From the cell containing the given text, extract its center point as (X, Y) coordinate. 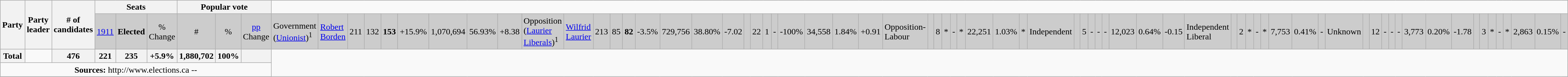
Independent (1051, 32)
3,773 (1414, 32)
Opposition (Laurier Liberals)1 (543, 32)
56.93% (483, 32)
Independent Liberal (1208, 32)
-1.78 (1463, 32)
132 (373, 32)
Party leader (38, 25)
Party (13, 25)
12 (1375, 32)
2 (1241, 32)
22 (756, 32)
0.64% (1149, 32)
Sources: http://www.elections.ca -- (136, 69)
Total (13, 56)
0.15% (1548, 32)
Robert Borden (333, 32)
235 (131, 56)
0.20% (1439, 32)
-100% (792, 32)
82 (629, 32)
-7.02 (733, 32)
85 (617, 32)
34,558 (819, 32)
1911 (105, 32)
Unknown (1344, 32)
12,023 (1123, 32)
100% (228, 56)
-3.5% (647, 32)
Wilfrid Laurier (579, 32)
5 (1084, 32)
213 (602, 32)
1 (767, 32)
pp Change (256, 32)
221 (105, 56)
# ofcandidates (73, 25)
% Change (162, 32)
0.41% (1305, 32)
8 (938, 32)
+8.38 (510, 32)
1,880,702 (196, 56)
Opposition-Labour (905, 32)
1,070,694 (448, 32)
Popular vote (224, 7)
2,863 (1523, 32)
1.03% (1006, 32)
153 (389, 32)
+5.9% (162, 56)
3 (1484, 32)
476 (73, 56)
Elected (131, 32)
22,251 (979, 32)
# (196, 32)
Seats (136, 7)
38.80% (707, 32)
Government (Unionist)1 (295, 32)
1.84% (845, 32)
7,753 (1280, 32)
% (228, 32)
-0.15 (1174, 32)
+0.91 (870, 32)
+15.9% (414, 32)
729,756 (676, 32)
211 (356, 32)
